Extract the [x, y] coordinate from the center of the cell holding the provided text.  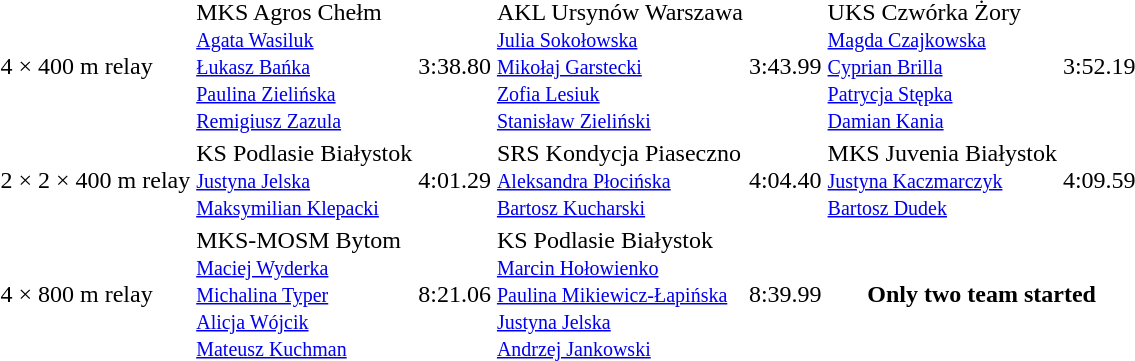
SRS Kondycja PiasecznoAleksandra PłocińskaBartosz Kucharski [620, 180]
4:04.40 [785, 180]
KS Podlasie BiałystokJustyna JelskaMaksymilian Klepacki [304, 180]
4:01.29 [455, 180]
MKS Juvenia BiałystokJustyna KaczmarczykBartosz Dudek [942, 180]
